Detect which cell encompasses the target text, then output its (X, Y) center coordinate. 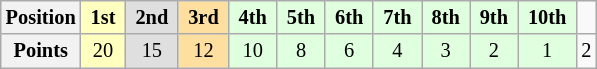
Position (41, 17)
10 (253, 51)
8th (446, 17)
4 (397, 51)
9th (494, 17)
12 (203, 51)
8 (301, 51)
2nd (152, 17)
4th (253, 17)
6th (349, 17)
20 (104, 51)
5th (301, 17)
Points (41, 51)
3rd (203, 17)
10th (547, 17)
1 (547, 51)
3 (446, 51)
7th (397, 17)
1st (104, 17)
15 (152, 51)
6 (349, 51)
